Search for the cell housing the specified text and yield its [x, y] center coordinate. 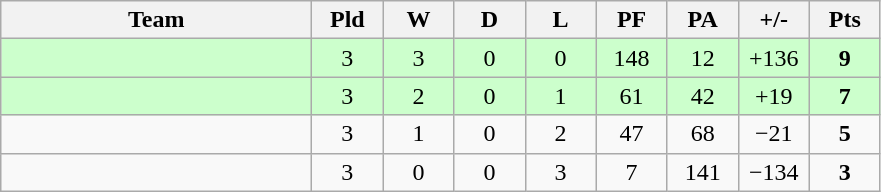
42 [702, 96]
Team [156, 20]
9 [844, 58]
148 [632, 58]
D [490, 20]
61 [632, 96]
Pts [844, 20]
W [418, 20]
PA [702, 20]
+136 [774, 58]
−134 [774, 172]
141 [702, 172]
Pld [348, 20]
12 [702, 58]
−21 [774, 134]
68 [702, 134]
PF [632, 20]
5 [844, 134]
+19 [774, 96]
+/- [774, 20]
47 [632, 134]
L [560, 20]
